Return (X, Y) of the center of cell containing provided text 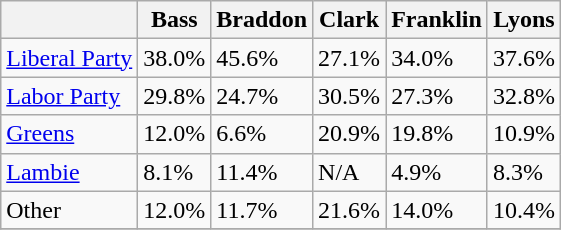
29.8% (174, 96)
6.6% (262, 134)
10.9% (524, 134)
Lambie (70, 172)
27.1% (350, 58)
38.0% (174, 58)
30.5% (350, 96)
14.0% (437, 210)
11.7% (262, 210)
8.3% (524, 172)
24.7% (262, 96)
21.6% (350, 210)
Lyons (524, 20)
4.9% (437, 172)
32.8% (524, 96)
27.3% (437, 96)
Liberal Party (70, 58)
8.1% (174, 172)
Labor Party (70, 96)
Other (70, 210)
Bass (174, 20)
N/A (350, 172)
19.8% (437, 134)
37.6% (524, 58)
34.0% (437, 58)
20.9% (350, 134)
10.4% (524, 210)
Franklin (437, 20)
11.4% (262, 172)
Braddon (262, 20)
Greens (70, 134)
45.6% (262, 58)
Clark (350, 20)
